Identify which cell holds the provided text, then report its [x, y] central coordinate. 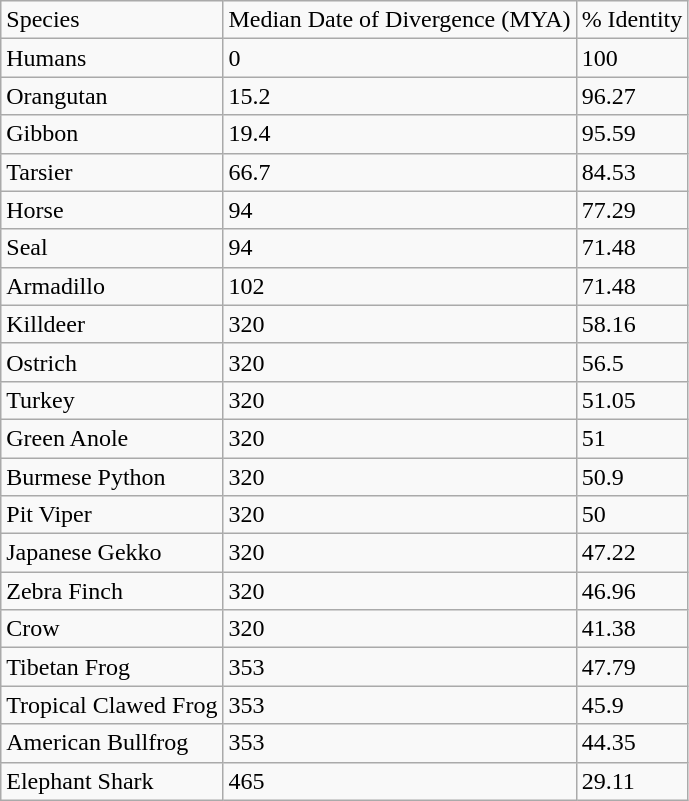
56.5 [632, 362]
Horse [112, 210]
51.05 [632, 400]
100 [632, 58]
19.4 [400, 134]
47.79 [632, 667]
41.38 [632, 629]
0 [400, 58]
Pit Viper [112, 515]
Tarsier [112, 172]
Orangutan [112, 96]
Killdeer [112, 324]
50 [632, 515]
Armadillo [112, 286]
Green Anole [112, 438]
50.9 [632, 477]
Burmese Python [112, 477]
American Bullfrog [112, 743]
Turkey [112, 400]
84.53 [632, 172]
47.22 [632, 553]
96.27 [632, 96]
15.2 [400, 96]
51 [632, 438]
Crow [112, 629]
29.11 [632, 781]
Gibbon [112, 134]
Ostrich [112, 362]
Tibetan Frog [112, 667]
Species [112, 20]
77.29 [632, 210]
Tropical Clawed Frog [112, 705]
66.7 [400, 172]
% Identity [632, 20]
Median Date of Divergence (MYA) [400, 20]
Japanese Gekko [112, 553]
44.35 [632, 743]
Humans [112, 58]
46.96 [632, 591]
95.59 [632, 134]
Seal [112, 248]
45.9 [632, 705]
Zebra Finch [112, 591]
465 [400, 781]
102 [400, 286]
58.16 [632, 324]
Elephant Shark [112, 781]
